Return the [x, y] coordinate for the center point of the cell that contains the specified text.  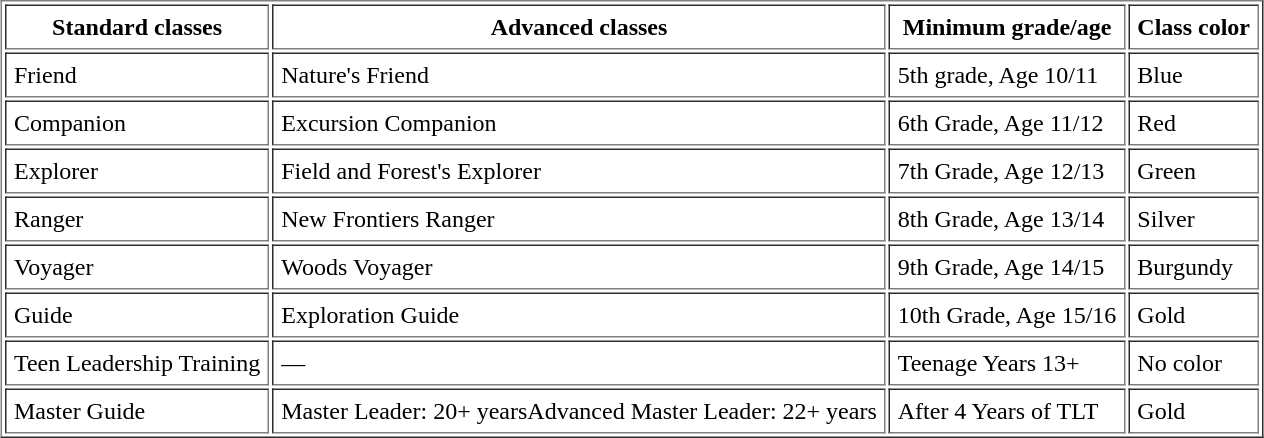
Guide [137, 314]
8th Grade, Age 13/14 [1008, 218]
Advanced classes [578, 26]
Master Guide [137, 410]
New Frontiers Ranger [578, 218]
Companion [137, 122]
Standard classes [137, 26]
Field and Forest's Explorer [578, 170]
Green [1194, 170]
Nature's Friend [578, 74]
Friend [137, 74]
Explorer [137, 170]
6th Grade, Age 11/12 [1008, 122]
7th Grade, Age 12/13 [1008, 170]
Exploration Guide [578, 314]
No color [1194, 362]
9th Grade, Age 14/15 [1008, 266]
Ranger [137, 218]
Teen Leadership Training [137, 362]
10th Grade, Age 15/16 [1008, 314]
Minimum grade/age [1008, 26]
Burgundy [1194, 266]
Class color [1194, 26]
Blue [1194, 74]
After 4 Years of TLT [1008, 410]
Teenage Years 13+ [1008, 362]
Woods Voyager [578, 266]
Voyager [137, 266]
Red [1194, 122]
Excursion Companion [578, 122]
Master Leader: 20+ yearsAdvanced Master Leader: 22+ years [578, 410]
5th grade, Age 10/11 [1008, 74]
Silver [1194, 218]
— [578, 362]
